Pinpoint the cell where the given text exists, returning its (x, y) midpoint coordinate. 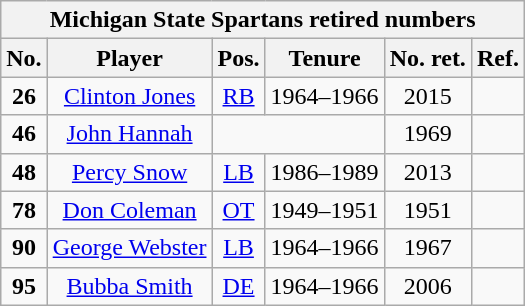
No. ret. (428, 58)
Percy Snow (130, 172)
Player (130, 58)
1967 (428, 248)
48 (24, 172)
2015 (428, 96)
78 (24, 210)
2013 (428, 172)
Bubba Smith (130, 286)
Pos. (238, 58)
OT (238, 210)
1986–1989 (324, 172)
2006 (428, 286)
Clinton Jones (130, 96)
Tenure (324, 58)
1949–1951 (324, 210)
1951 (428, 210)
John Hannah (130, 134)
RB (238, 96)
95 (24, 286)
26 (24, 96)
George Webster (130, 248)
Don Coleman (130, 210)
Michigan State Spartans retired numbers (263, 20)
DE (238, 286)
46 (24, 134)
No. (24, 58)
90 (24, 248)
1969 (428, 134)
Ref. (498, 58)
